Capture the cell that displays the provided text and extract its [X, Y] central coordinate. 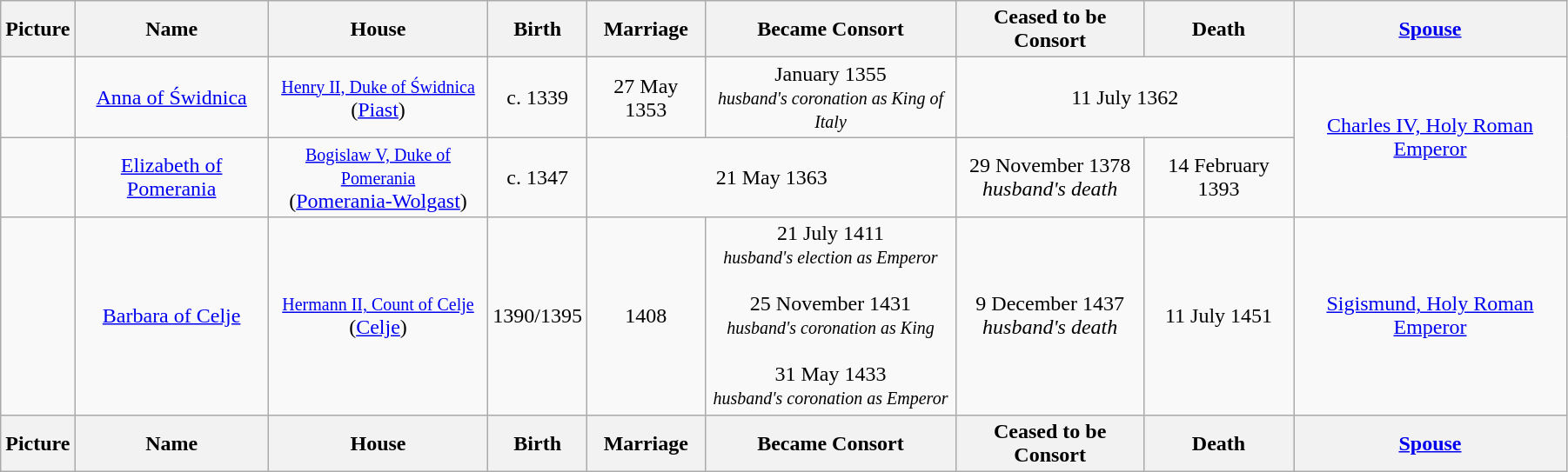
1408 [647, 316]
1390/1395 [538, 316]
21 July 1411husband's election as Emperor25 November 1431husband's coronation as King31 May 1433husband's coronation as Emperor [830, 316]
27 May 1353 [647, 97]
Elizabeth of Pomerania [171, 177]
January 1355husband's coronation as King of Italy [830, 97]
Anna of Świdnica [171, 97]
21 May 1363 [772, 177]
Hermann II, Count of Celje(Celje) [378, 316]
9 December 1437husband's death [1050, 316]
c. 1347 [538, 177]
Bogislaw V, Duke of Pomerania(Pomerania-Wolgast) [378, 177]
Charles IV, Holy Roman Emperor [1431, 137]
11 July 1451 [1218, 316]
Henry II, Duke of Świdnica(Piast) [378, 97]
Barbara of Celje [171, 316]
14 February 1393 [1218, 177]
c. 1339 [538, 97]
29 November 1378 husband's death [1050, 177]
Sigismund, Holy Roman Emperor [1431, 316]
11 July 1362 [1125, 97]
